Return the [X, Y] coordinate for the center point of the cell that contains the specified text.  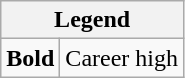
Legend [92, 20]
Bold [30, 58]
Career high [122, 58]
